Capture the cell that displays the provided text and extract its [X, Y] central coordinate. 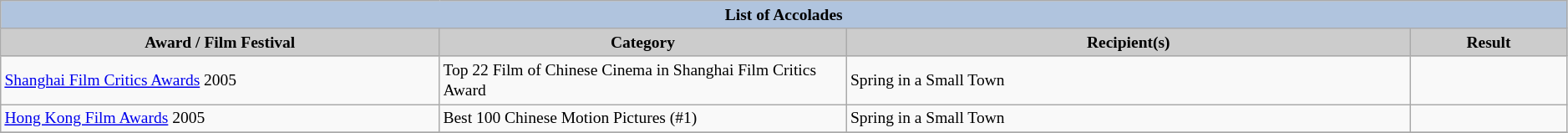
Award / Film Festival [221, 42]
Shanghai Film Critics Awards 2005 [221, 80]
Best 100 Chinese Motion Pictures (#1) [643, 119]
Hong Kong Film Awards 2005 [221, 119]
Top 22 Film of Chinese Cinema in Shanghai Film Critics Award [643, 80]
List of Accolades [784, 15]
Category [643, 42]
Result [1489, 42]
Recipient(s) [1128, 42]
